Provide the [X, Y] coordinate of the cell's center where the given text is located.  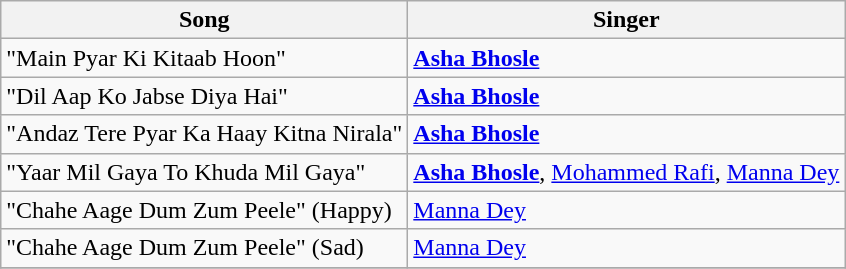
Song [204, 20]
"Yaar Mil Gaya To Khuda Mil Gaya" [204, 172]
"Chahe Aage Dum Zum Peele" (Happy) [204, 210]
Asha Bhosle, Mohammed Rafi, Manna Dey [626, 172]
"Andaz Tere Pyar Ka Haay Kitna Nirala" [204, 134]
"Chahe Aage Dum Zum Peele" (Sad) [204, 248]
"Dil Aap Ko Jabse Diya Hai" [204, 96]
"Main Pyar Ki Kitaab Hoon" [204, 58]
Singer [626, 20]
